Search for the cell housing the specified text and yield its (X, Y) center coordinate. 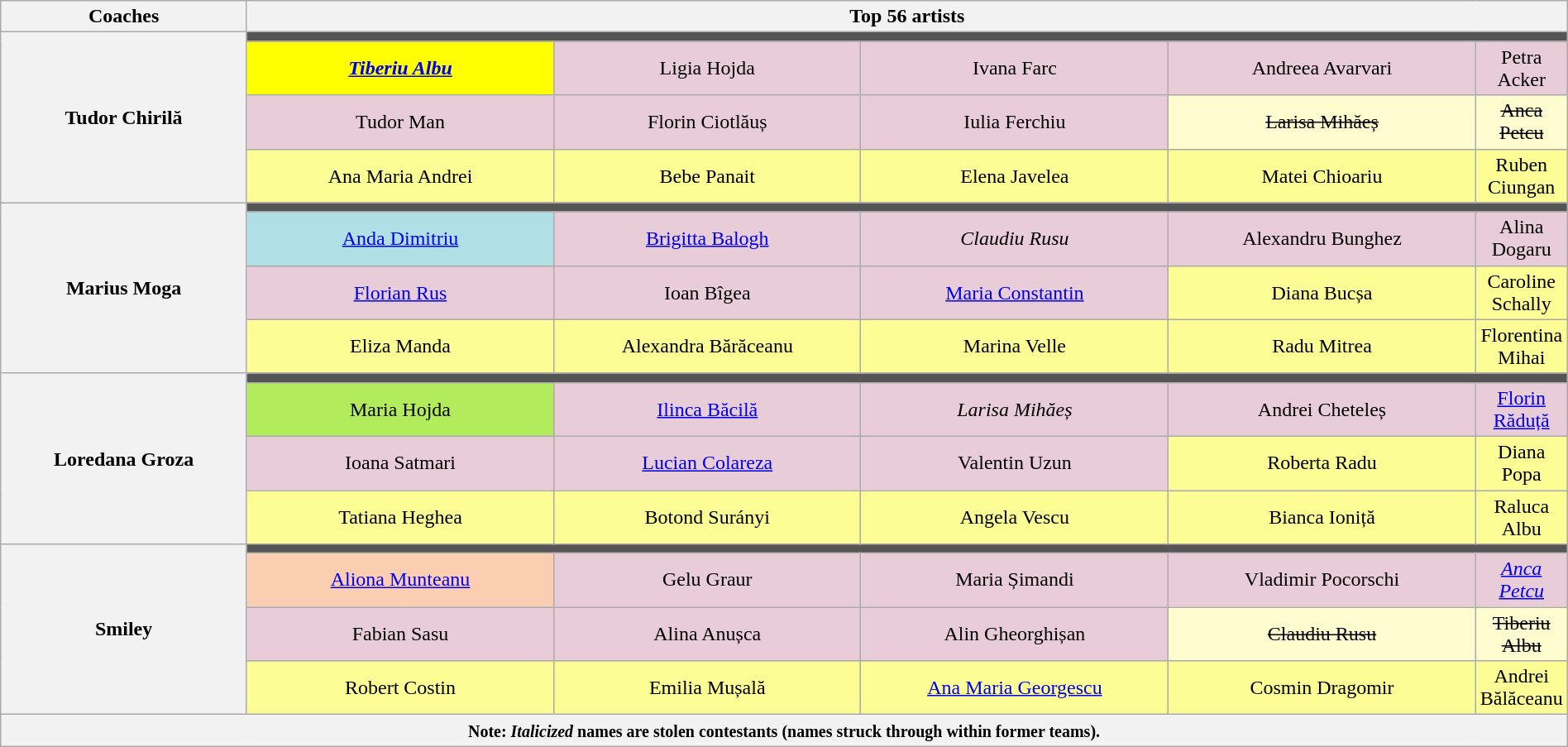
Cosmin Dragomir (1322, 688)
Alina Dogaru (1522, 238)
Marina Velle (1015, 346)
Ioan Bîgea (708, 293)
Ruben Ciungan (1522, 175)
Andreea Avarvari (1322, 68)
Ioana Satmari (400, 463)
Note: Italicized names are stolen contestants (names struck through within former teams). (784, 730)
Elena Javelea (1015, 175)
Fabian Sasu (400, 634)
Smiley (124, 630)
Ana Maria Andrei (400, 175)
Ana Maria Georgescu (1015, 688)
Andrei Bălăceanu (1522, 688)
Tudor Chirilă (124, 117)
Emilia Mușală (708, 688)
Lucian Colareza (708, 463)
Alexandra Bărăceanu (708, 346)
Matei Chioariu (1322, 175)
Florentina Mihai (1522, 346)
Maria Constantin (1015, 293)
Maria Șimandi (1015, 581)
Tudor Man (400, 122)
Alina Anușca (708, 634)
Botond Surányi (708, 516)
Angela Vescu (1015, 516)
Andrei Cheteleș (1322, 409)
Petra Acker (1522, 68)
Florin Răduță (1522, 409)
Marius Moga (124, 288)
Florin Ciotlăuș (708, 122)
Ligia Hojda (708, 68)
Florian Rus (400, 293)
Gelu Graur (708, 581)
Brigitta Balogh (708, 238)
Iulia Ferchiu (1015, 122)
Alexandru Bunghez (1322, 238)
Anda Dimitriu (400, 238)
Aliona Munteanu (400, 581)
Roberta Radu (1322, 463)
Eliza Manda (400, 346)
Ivana Farc (1015, 68)
Ilinca Băcilă (708, 409)
Robert Costin (400, 688)
Diana Bucșa (1322, 293)
Raluca Albu (1522, 516)
Valentin Uzun (1015, 463)
Bianca Ioniță (1322, 516)
Radu Mitrea (1322, 346)
Diana Popa (1522, 463)
Loredana Groza (124, 458)
Vladimir Pocorschi (1322, 581)
Tatiana Heghea (400, 516)
Caroline Schally (1522, 293)
Alin Gheorghișan (1015, 634)
Top 56 artists (906, 17)
Coaches (124, 17)
Bebe Panait (708, 175)
Maria Hojda (400, 409)
